From the cell containing the given text, extract its center point as (X, Y) coordinate. 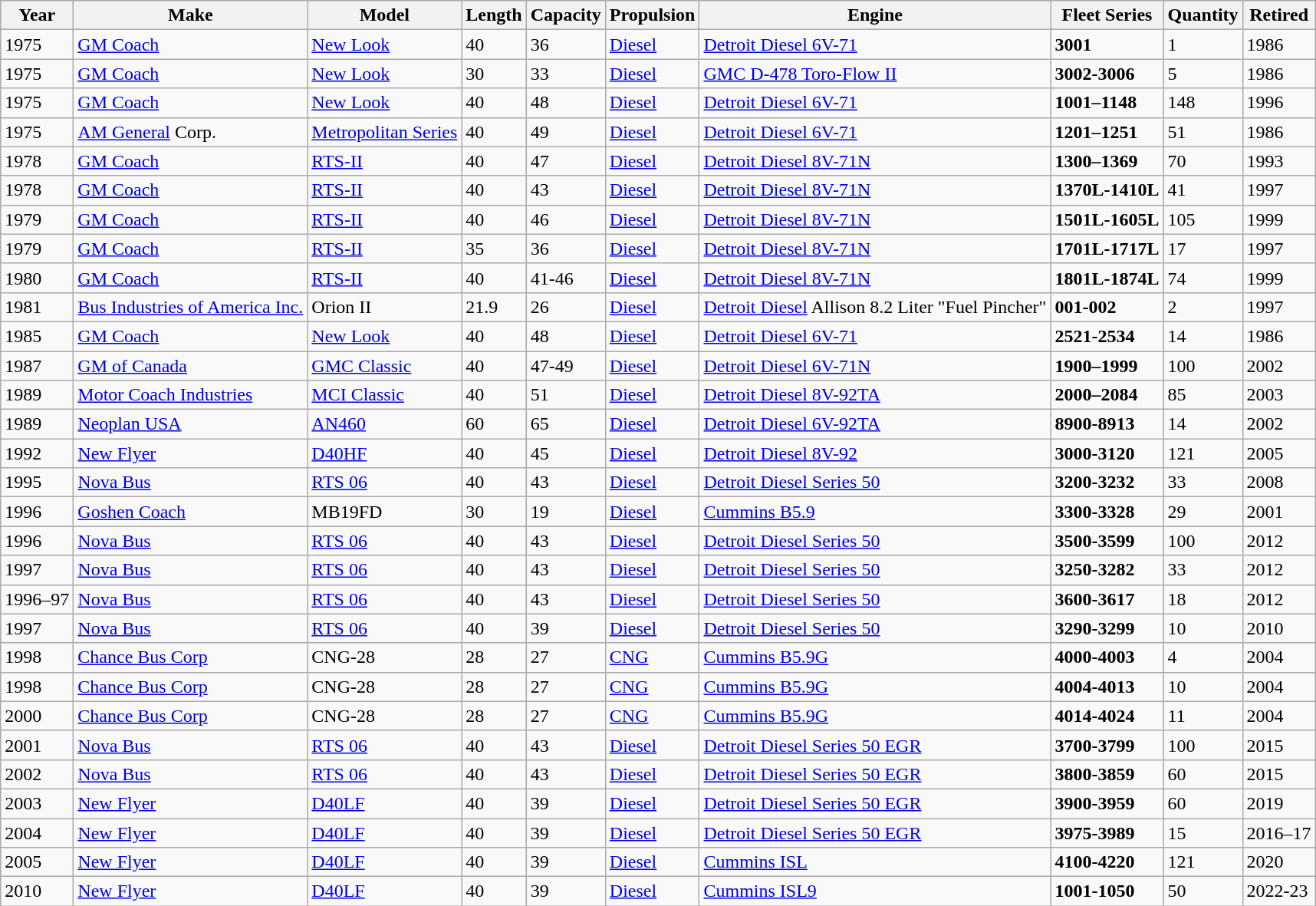
Cummins ISL9 (875, 891)
29 (1202, 512)
1 (1202, 44)
1370L-1410L (1107, 190)
2008 (1279, 483)
Length (494, 15)
2000–2084 (1107, 395)
8900-8913 (1107, 424)
Make (190, 15)
Detroit Diesel 6V-92TA (875, 424)
21.9 (494, 307)
4004-4013 (1107, 687)
Year (37, 15)
85 (1202, 395)
18 (1202, 599)
1701L-1717L (1107, 249)
Bus Industries of America Inc. (190, 307)
148 (1202, 103)
3800-3859 (1107, 774)
17 (1202, 249)
1300–1369 (1107, 161)
1993 (1279, 161)
4100-4220 (1107, 862)
GMC Classic (385, 366)
3001 (1107, 44)
3975-3989 (1107, 832)
D40HF (385, 453)
1980 (37, 278)
4014-4024 (1107, 716)
AM General Corp. (190, 132)
19 (566, 512)
4000-4003 (1107, 657)
4 (1202, 657)
41 (1202, 190)
1900–1999 (1107, 366)
3290-3299 (1107, 628)
Cummins B5.9 (875, 512)
Propulsion (652, 15)
3200-3232 (1107, 483)
1996–97 (37, 599)
1001-1050 (1107, 891)
Fleet Series (1107, 15)
Retired (1279, 15)
GMC D-478 Toro-Flow II (875, 74)
Orion II (385, 307)
MCI Classic (385, 395)
Detroit Diesel 8V-92 (875, 453)
41-46 (566, 278)
2521-2534 (1107, 336)
3300-3328 (1107, 512)
1992 (37, 453)
Cummins ISL (875, 862)
5 (1202, 74)
2020 (1279, 862)
2000 (37, 716)
1987 (37, 366)
AN460 (385, 424)
3500-3599 (1107, 541)
26 (566, 307)
1985 (37, 336)
50 (1202, 891)
1801L-1874L (1107, 278)
GM of Canada (190, 366)
46 (566, 219)
2016–17 (1279, 832)
45 (566, 453)
74 (1202, 278)
1501L-1605L (1107, 219)
49 (566, 132)
3900-3959 (1107, 803)
Neoplan USA (190, 424)
3250-3282 (1107, 570)
Detroit Diesel 6V-71N (875, 366)
001-002 (1107, 307)
2 (1202, 307)
Metropolitan Series (385, 132)
2022-23 (1279, 891)
Detroit Diesel 8V-92TA (875, 395)
MB19FD (385, 512)
65 (566, 424)
35 (494, 249)
Detroit Diesel Allison 8.2 Liter "Fuel Pincher" (875, 307)
3600-3617 (1107, 599)
Model (385, 15)
15 (1202, 832)
Quantity (1202, 15)
Goshen Coach (190, 512)
70 (1202, 161)
1981 (37, 307)
3700-3799 (1107, 745)
Engine (875, 15)
3000-3120 (1107, 453)
11 (1202, 716)
47-49 (566, 366)
47 (566, 161)
1001–1148 (1107, 103)
2019 (1279, 803)
1201–1251 (1107, 132)
Capacity (566, 15)
3002-3006 (1107, 74)
Motor Coach Industries (190, 395)
1995 (37, 483)
105 (1202, 219)
